Find where the given text appears and provide that cell's center as (X, Y) coordinate. 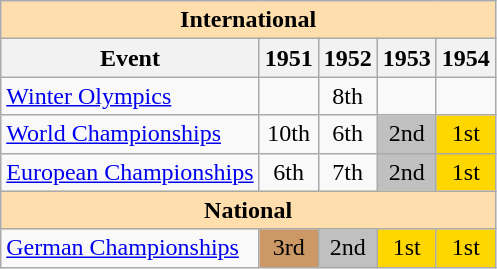
1953 (406, 58)
1951 (288, 58)
National (248, 210)
Event (130, 58)
1952 (348, 58)
European Championships (130, 172)
International (248, 20)
8th (348, 96)
German Championships (130, 248)
3rd (288, 248)
1954 (466, 58)
7th (348, 172)
10th (288, 134)
World Championships (130, 134)
Winter Olympics (130, 96)
